Return [X, Y] of the center of cell containing provided text 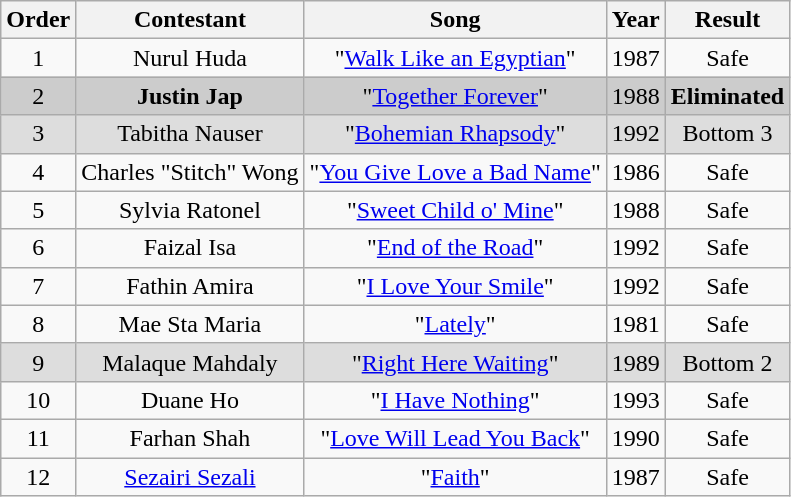
6 [38, 248]
1 [38, 58]
"Love Will Lead You Back" [455, 438]
Fathin Amira [190, 286]
"Lately" [455, 324]
11 [38, 438]
Mae Sta Maria [190, 324]
Eliminated [727, 96]
9 [38, 362]
Bottom 2 [727, 362]
1986 [636, 172]
5 [38, 210]
Order [38, 20]
Result [727, 20]
"Together Forever" [455, 96]
1993 [636, 400]
"I Have Nothing" [455, 400]
Nurul Huda [190, 58]
"I Love Your Smile" [455, 286]
1981 [636, 324]
2 [38, 96]
10 [38, 400]
Sylvia Ratonel [190, 210]
Charles "Stitch" Wong [190, 172]
Sezairi Sezali [190, 477]
"End of the Road" [455, 248]
"Walk Like an Egyptian" [455, 58]
"Faith" [455, 477]
1989 [636, 362]
Contestant [190, 20]
Tabitha Nauser [190, 134]
"You Give Love a Bad Name" [455, 172]
3 [38, 134]
Faizal Isa [190, 248]
"Right Here Waiting" [455, 362]
Farhan Shah [190, 438]
4 [38, 172]
12 [38, 477]
8 [38, 324]
1990 [636, 438]
Justin Jap [190, 96]
"Bohemian Rhapsody" [455, 134]
Year [636, 20]
7 [38, 286]
Malaque Mahdaly [190, 362]
Song [455, 20]
Bottom 3 [727, 134]
"Sweet Child o' Mine" [455, 210]
Duane Ho [190, 400]
